Pinpoint the cell where the given text exists, returning its [x, y] midpoint coordinate. 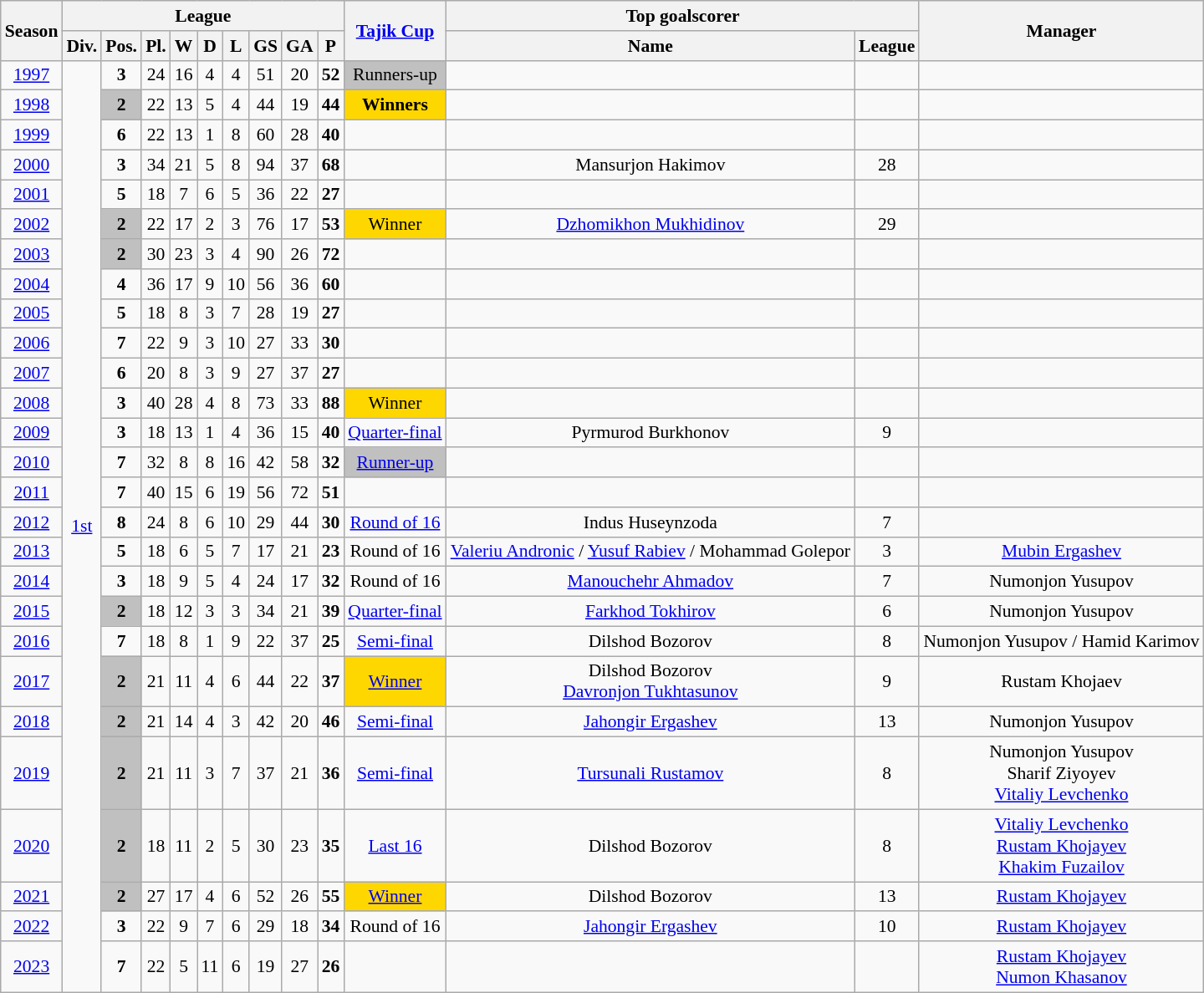
Numonjon Yusupov Sharif Ziyoyev Vitaliy Levchenko [1061, 774]
GA [299, 46]
2016 [32, 641]
Mubin Ergashev [1061, 552]
1999 [32, 135]
Pl. [156, 46]
46 [331, 722]
Name [650, 46]
Dzhomikhon Mukhidinov [650, 225]
2021 [32, 897]
P [331, 46]
58 [299, 463]
Vitaliy Levchenko Rustam Khojayev Khakim Fuzailov [1061, 846]
88 [331, 403]
2001 [32, 195]
Runners-up [395, 75]
Rustam Khojayev Numon Khasanov [1061, 966]
1st [82, 527]
Div. [82, 46]
Manouchehr Ahmadov [650, 582]
Dilshod Bozorov Davronjon Tukhtasunov [650, 682]
2006 [32, 344]
Winners [395, 105]
Tursunali Rustamov [650, 774]
2022 [32, 927]
14 [184, 722]
Manager [1061, 30]
2002 [32, 225]
1997 [32, 75]
39 [331, 612]
Rustam Khojaev [1061, 682]
2008 [32, 403]
2007 [32, 374]
Mansurjon Hakimov [650, 165]
76 [266, 225]
2004 [32, 284]
68 [331, 165]
2013 [32, 552]
W [184, 46]
2005 [32, 313]
12 [184, 612]
Indus Huseynzoda [650, 522]
2018 [32, 722]
2023 [32, 966]
2000 [32, 165]
Season [32, 30]
25 [331, 641]
L [236, 46]
2019 [32, 774]
35 [331, 846]
2011 [32, 492]
Farkhod Tokhirov [650, 612]
94 [266, 165]
2012 [32, 522]
D [211, 46]
Pyrmurod Burkhonov [650, 433]
2010 [32, 463]
2014 [32, 582]
Valeriu Andronic / Yusuf Rabiev / Mohammad Golepor [650, 552]
GS [266, 46]
Runner-up [395, 463]
2020 [32, 846]
Pos. [121, 46]
Top goalscorer [683, 16]
Tajik Cup [395, 30]
2009 [32, 433]
2003 [32, 254]
2017 [32, 682]
53 [331, 225]
90 [266, 254]
Last 16 [395, 846]
2015 [32, 612]
55 [331, 897]
73 [266, 403]
Numonjon Yusupov / Hamid Karimov [1061, 641]
1998 [32, 105]
